Extract the (x, y) coordinate from the center of the cell holding the provided text.  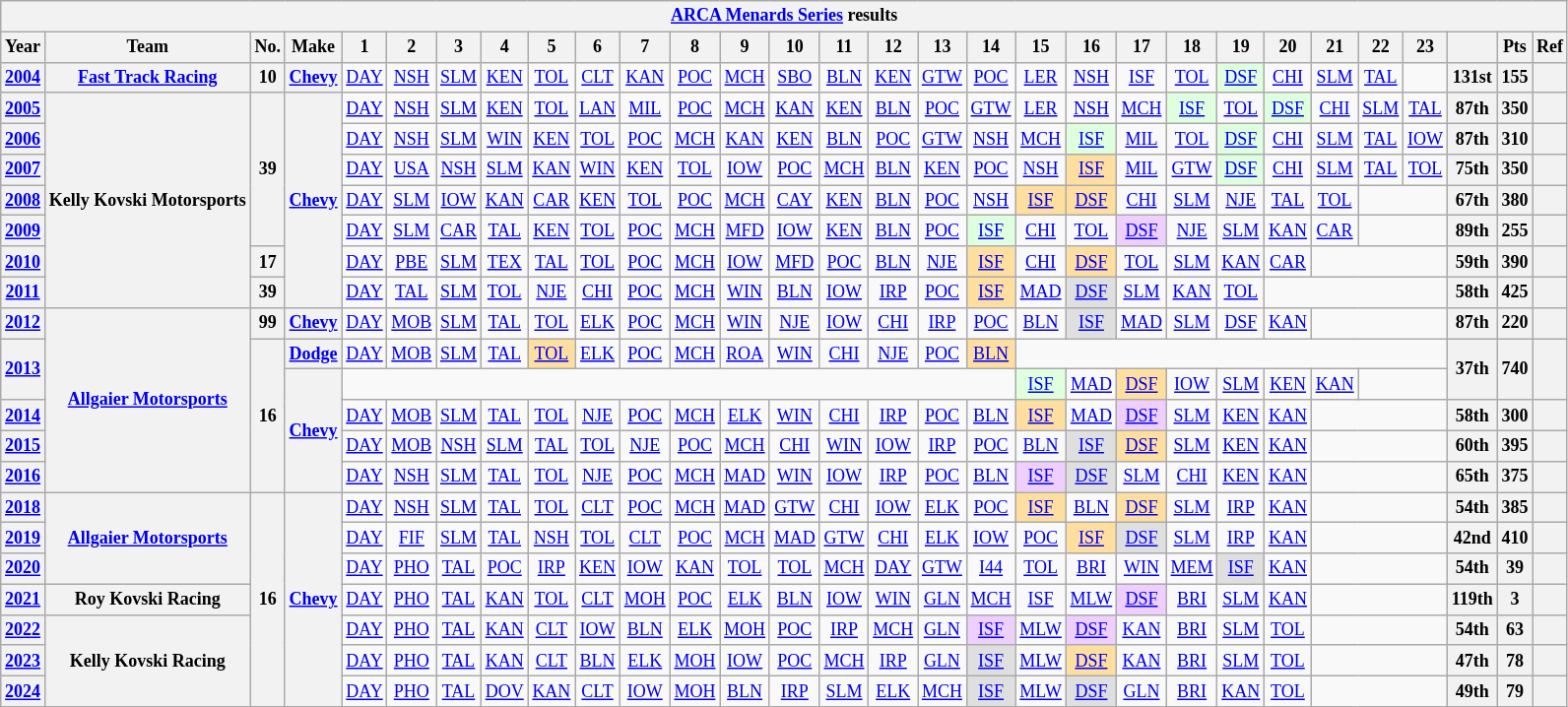
12 (893, 47)
FIF (412, 538)
SBO (794, 77)
DOV (504, 691)
37th (1471, 369)
Make (313, 47)
2015 (24, 445)
5 (552, 47)
2007 (24, 169)
No. (268, 47)
79 (1515, 691)
18 (1192, 47)
8 (695, 47)
395 (1515, 445)
2016 (24, 477)
CAY (794, 201)
Roy Kovski Racing (148, 599)
14 (991, 47)
Team (148, 47)
21 (1335, 47)
Year (24, 47)
MEM (1192, 569)
255 (1515, 230)
59th (1471, 262)
Ref (1550, 47)
42nd (1471, 538)
ROA (745, 354)
Pts (1515, 47)
2009 (24, 230)
385 (1515, 508)
89th (1471, 230)
23 (1426, 47)
1 (364, 47)
75th (1471, 169)
2023 (24, 660)
131st (1471, 77)
4 (504, 47)
11 (844, 47)
Kelly Kovski Racing (148, 661)
425 (1515, 291)
2010 (24, 262)
2018 (24, 508)
375 (1515, 477)
390 (1515, 262)
310 (1515, 138)
2012 (24, 323)
380 (1515, 201)
65th (1471, 477)
7 (644, 47)
410 (1515, 538)
I44 (991, 569)
2020 (24, 569)
Dodge (313, 354)
2005 (24, 108)
6 (598, 47)
99 (268, 323)
Kelly Kovski Motorsports (148, 200)
63 (1515, 630)
ARCA Menards Series results (784, 16)
2008 (24, 201)
Fast Track Racing (148, 77)
47th (1471, 660)
2013 (24, 369)
2021 (24, 599)
300 (1515, 416)
78 (1515, 660)
22 (1381, 47)
USA (412, 169)
60th (1471, 445)
2011 (24, 291)
155 (1515, 77)
2004 (24, 77)
2014 (24, 416)
49th (1471, 691)
2006 (24, 138)
9 (745, 47)
13 (943, 47)
67th (1471, 201)
TEX (504, 262)
2024 (24, 691)
15 (1040, 47)
2022 (24, 630)
220 (1515, 323)
19 (1241, 47)
20 (1288, 47)
PBE (412, 262)
2019 (24, 538)
2 (412, 47)
119th (1471, 599)
LAN (598, 108)
740 (1515, 369)
